Determine the (x, y) coordinate at the center of the cell enclosing the given text.  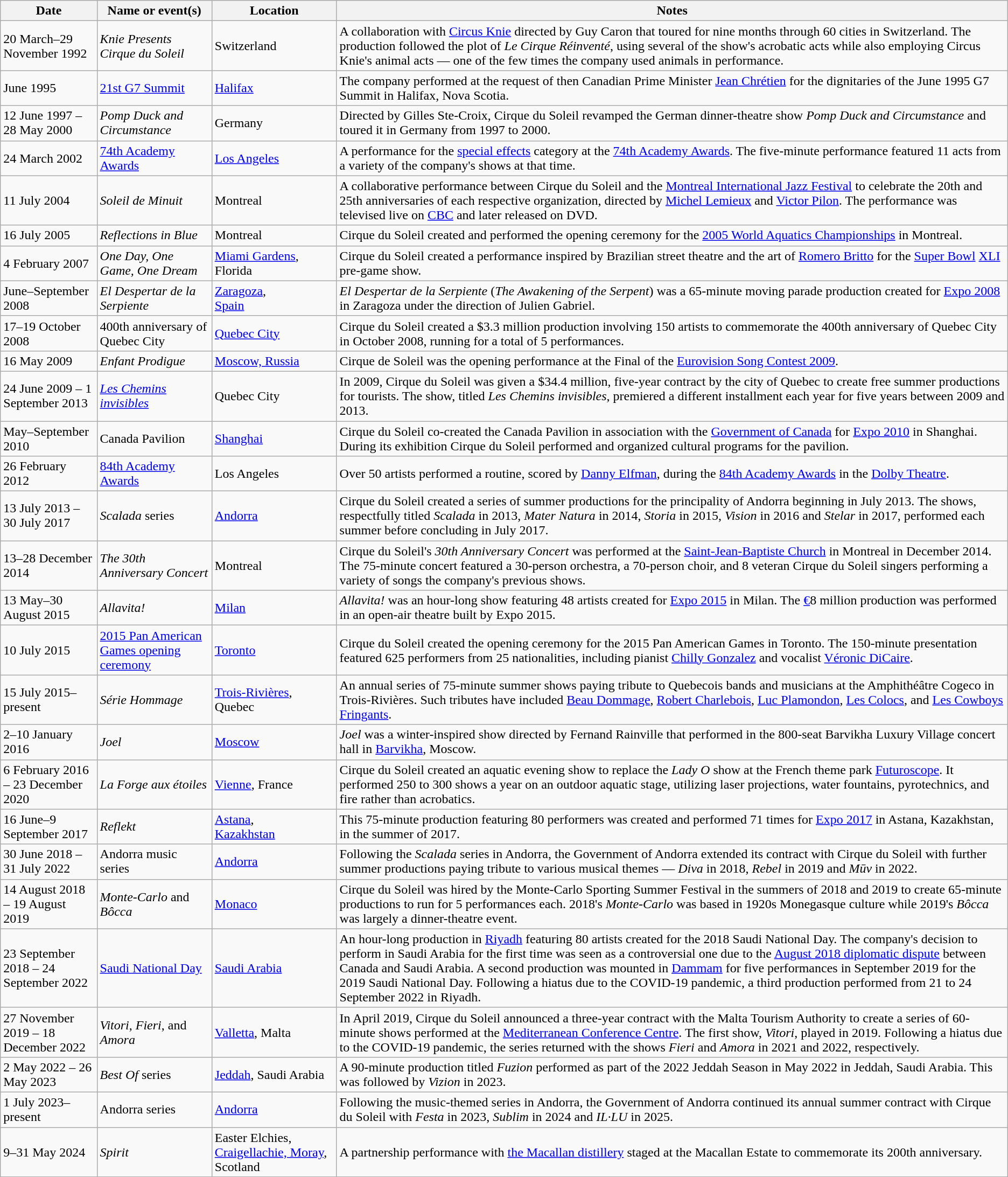
Milan (274, 608)
La Forge aux étoiles (154, 784)
Best Of series (154, 1074)
12 June 1997 – 28 May 2000 (48, 123)
Reflekt (154, 826)
A partnership performance with the Macallan distillery staged at the Macallan Estate to commemorate its 200th anniversary. (672, 1152)
1 July 2023–present (48, 1110)
74th Academy Awards (154, 158)
24 March 2002 (48, 158)
84th Academy Awards (154, 474)
Jeddah, Saudi Arabia (274, 1074)
Monaco (274, 904)
23 September 2018 – 24 September 2022 (48, 968)
Location (274, 11)
20 March–29 November 1992 (48, 46)
Scalada series (154, 516)
June 1995 (48, 88)
Switzerland (274, 46)
Germany (274, 123)
Miami Gardens,Florida (274, 263)
Cirque de Soleil was the opening performance at the Final of the Eurovision Song Contest 2009. (672, 361)
9–31 May 2024 (48, 1152)
Valletta, Malta (274, 1032)
Vitori, Fieri, and Amora (154, 1032)
13–28 December 2014 (48, 566)
16 May 2009 (48, 361)
Knie Presents Cirque du Soleil (154, 46)
10 July 2015 (48, 650)
Andorra music series (154, 862)
Astana,Kazakhstan (274, 826)
6 February 2016 – 23 December 2020 (48, 784)
30 June 2018 – 31 July 2022 (48, 862)
14 August 2018 – 19 August 2019 (48, 904)
The 30th Anniversary Concert (154, 566)
2 May 2022 – 26 May 2023 (48, 1074)
June–September 2008 (48, 298)
Spirit (154, 1152)
26 February 2012 (48, 474)
Pomp Duck and Circumstance (154, 123)
El Despertar de la Serpiente (154, 298)
Joel (154, 742)
16 June–9 September 2017 (48, 826)
2–10 January 2016 (48, 742)
Monte-Carlo and Bôcca (154, 904)
Andorra series (154, 1110)
Cirque du Soleil created a performance inspired by Brazilian street theatre and the art of Romero Britto for the Super Bowl XLI pre-game show. (672, 263)
May–September 2010 (48, 438)
This 75-minute production featuring 80 performers was created and performed 71 times for Expo 2017 in Astana, Kazakhstan, in the summer of 2017. (672, 826)
Halifax (274, 88)
Over 50 artists performed a routine, scored by Danny Elfman, during the 84th Academy Awards in the Dolby Theatre. (672, 474)
13 May–30 August 2015 (48, 608)
Allavita! (154, 608)
15 July 2015–present (48, 700)
Saudi Arabia (274, 968)
Moscow (274, 742)
Name or event(s) (154, 11)
17–19 October 2008 (48, 333)
Shanghai (274, 438)
Canada Pavilion (154, 438)
Toronto (274, 650)
Cirque du Soleil created and performed the opening ceremony for the 2005 World Aquatics Championships in Montreal. (672, 235)
27 November 2019 – 18 December 2022 (48, 1032)
13 July 2013 – 30 July 2017 (48, 516)
Reflections in Blue (154, 235)
400th anniversary of Quebec City (154, 333)
Soleil de Minuit (154, 200)
Notes (672, 11)
2015 Pan American Games opening ceremony (154, 650)
24 June 2009 – 1 September 2013 (48, 396)
Vienne, France (274, 784)
11 July 2004 (48, 200)
21st G7 Summit (154, 88)
16 July 2005 (48, 235)
Easter Elchies, Craigellachie, Moray, Scotland (274, 1152)
Enfant Prodigue (154, 361)
Série Hommage (154, 700)
Zaragoza, Spain (274, 298)
Les Chemins invisibles (154, 396)
Date (48, 11)
Trois-Rivières, Quebec (274, 700)
4 February 2007 (48, 263)
One Day, One Game, One Dream (154, 263)
Saudi National Day (154, 968)
Moscow, Russia (274, 361)
